Pinpoint the cell where the given text exists, returning its (x, y) midpoint coordinate. 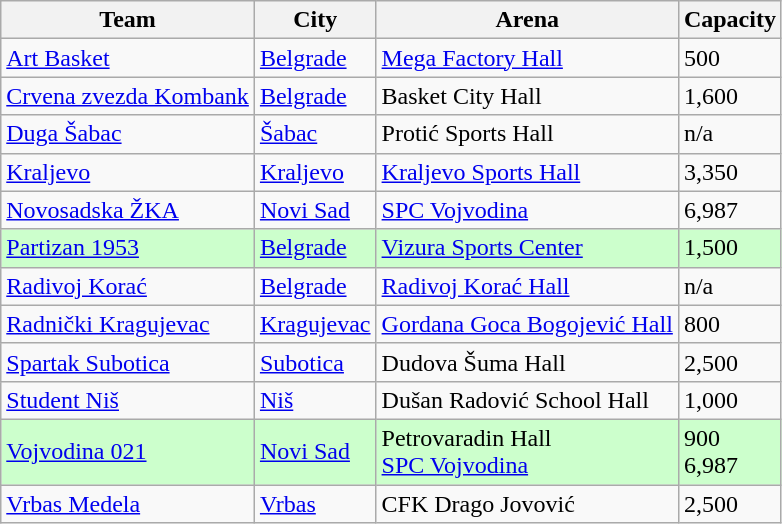
Student Niš (128, 400)
3,350 (730, 172)
Art Basket (128, 58)
Protić Sports Hall (527, 134)
1,000 (730, 400)
800 (730, 324)
Team (128, 20)
500 (730, 58)
Dušan Radović School Hall (527, 400)
Gordana Goca Bogojević Hall (527, 324)
SPC Vojvodina (527, 210)
Vojvodina 021 (128, 452)
Crvena zvezda Kombank (128, 96)
Arena (527, 20)
Dudova Šuma Hall (527, 362)
Basket City Hall (527, 96)
Šabac (315, 134)
Subotica (315, 362)
City (315, 20)
6,987 (730, 210)
Radivoj Korać Hall (527, 286)
Mega Factory Hall (527, 58)
Duga Šabac (128, 134)
Novosadska ŽKA (128, 210)
Spartak Subotica (128, 362)
Kragujevac (315, 324)
Vizura Sports Center (527, 248)
Kraljevo Sports Hall (527, 172)
Capacity (730, 20)
Vrbas Medela (128, 503)
Radivoj Korać (128, 286)
1,500 (730, 248)
Petrovaradin HallSPC Vojvodina (527, 452)
CFK Drago Jovović (527, 503)
Partizan 1953 (128, 248)
Niš (315, 400)
1,600 (730, 96)
Radnički Kragujevac (128, 324)
Vrbas (315, 503)
9006,987 (730, 452)
